Detect which cell encompasses the target text, then output its (x, y) center coordinate. 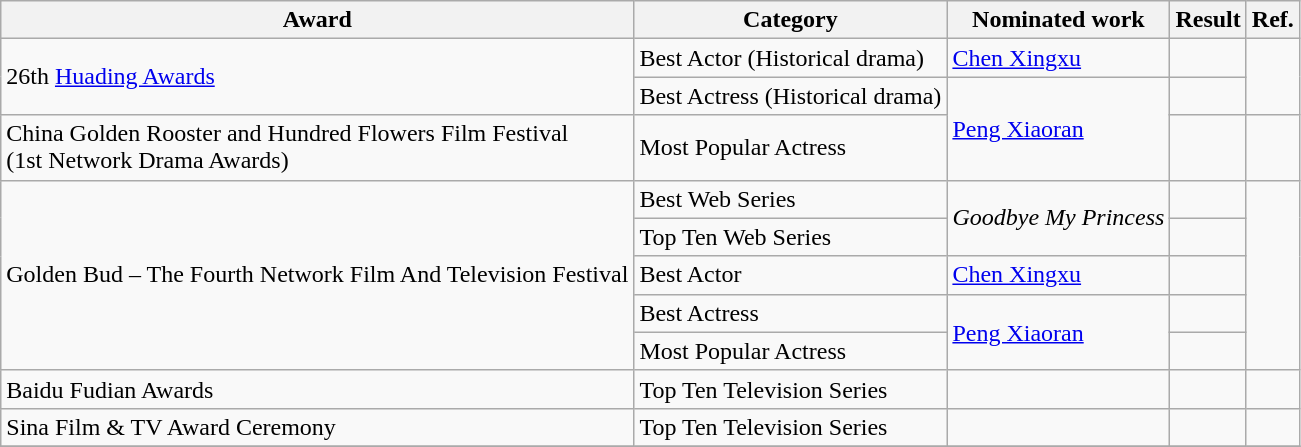
Baidu Fudian Awards (318, 389)
Award (318, 20)
Category (790, 20)
Ref. (1272, 20)
Best Actress (790, 313)
Best Actor (790, 275)
China Golden Rooster and Hundred Flowers Film Festival(1st Network Drama Awards) (318, 148)
Sina Film & TV Award Ceremony (318, 427)
Best Web Series (790, 199)
Nominated work (1058, 20)
Goodbye My Princess (1058, 218)
Golden Bud – The Fourth Network Film And Television Festival (318, 275)
26th Huading Awards (318, 77)
Best Actor (Historical drama) (790, 58)
Result (1208, 20)
Top Ten Web Series (790, 237)
Best Actress (Historical drama) (790, 96)
